Return [X, Y] of the center of cell containing provided text 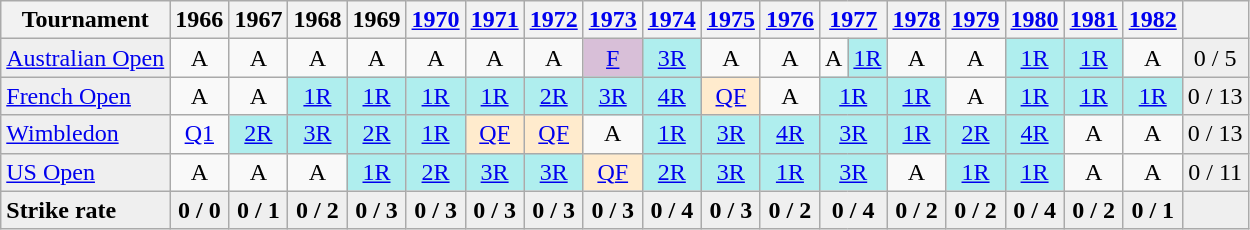
0 / 11 [1215, 172]
0 / 0 [200, 210]
1973 [612, 20]
Strike rate [86, 210]
1969 [376, 20]
1974 [672, 20]
Australian Open [86, 58]
1972 [554, 20]
Tournament [86, 20]
F [612, 58]
Q1 [200, 134]
0 / 5 [1215, 58]
1975 [730, 20]
1970 [436, 20]
1980 [1034, 20]
1976 [790, 20]
US Open [86, 172]
1967 [258, 20]
1977 [852, 20]
1982 [1152, 20]
1981 [1094, 20]
Wimbledon [86, 134]
1966 [200, 20]
1979 [976, 20]
French Open [86, 96]
1968 [318, 20]
1978 [916, 20]
1971 [494, 20]
